Provide the [x, y] coordinate of the cell's center where the given text is located.  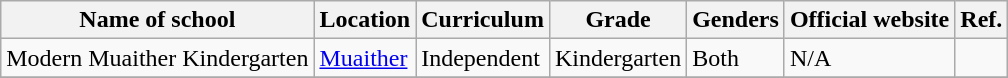
Modern Muaither Kindergarten [158, 58]
N/A [869, 58]
Name of school [158, 20]
Curriculum [483, 20]
Both [736, 58]
Muaither [365, 58]
Ref. [982, 20]
Kindergarten [618, 58]
Independent [483, 58]
Grade [618, 20]
Genders [736, 20]
Official website [869, 20]
Location [365, 20]
